Scan for the cell matching the given text and deliver its [X, Y] coordinate at center. 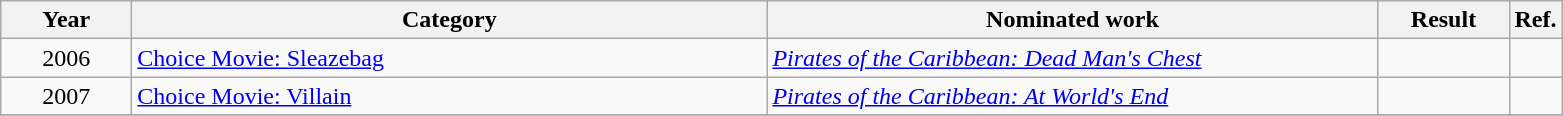
Ref. [1536, 20]
2007 [66, 96]
Pirates of the Caribbean: Dead Man's Chest [1072, 58]
Category [450, 20]
Pirates of the Caribbean: At World's End [1072, 96]
Result [1444, 20]
2006 [66, 58]
Choice Movie: Sleazebag [450, 58]
Year [66, 20]
Nominated work [1072, 20]
Choice Movie: Villain [450, 96]
